Return [x, y] of the center of cell containing provided text 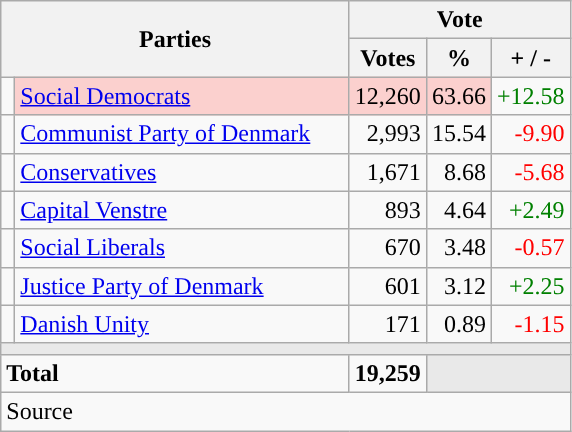
3.48 [458, 248]
Communist Party of Denmark [182, 134]
19,259 [388, 373]
Social Liberals [182, 248]
63.66 [458, 96]
Danish Unity [182, 324]
+2.25 [530, 286]
0.89 [458, 324]
Parties [176, 39]
Total [176, 373]
% [458, 58]
670 [388, 248]
-5.68 [530, 172]
-0.57 [530, 248]
-1.15 [530, 324]
+ / - [530, 58]
3.12 [458, 286]
12,260 [388, 96]
Votes [388, 58]
4.64 [458, 210]
Social Democrats [182, 96]
Vote [460, 20]
-9.90 [530, 134]
1,671 [388, 172]
171 [388, 324]
8.68 [458, 172]
Justice Party of Denmark [182, 286]
+2.49 [530, 210]
2,993 [388, 134]
Capital Venstre [182, 210]
893 [388, 210]
Conservatives [182, 172]
Source [286, 411]
15.54 [458, 134]
601 [388, 286]
+12.58 [530, 96]
